Extract the [X, Y] coordinate from the center of the cell holding the provided text.  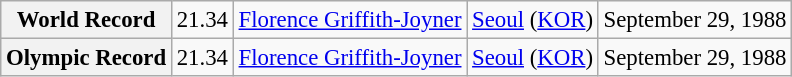
World Record [86, 20]
Olympic Record [86, 58]
